Identify which cell holds the provided text, then report its [X, Y] central coordinate. 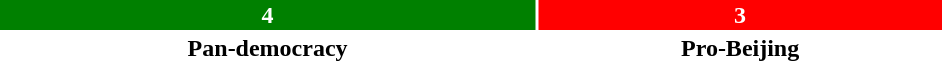
4 [268, 15]
3 [740, 15]
